Scan for the cell matching the given text and deliver its (x, y) coordinate at center. 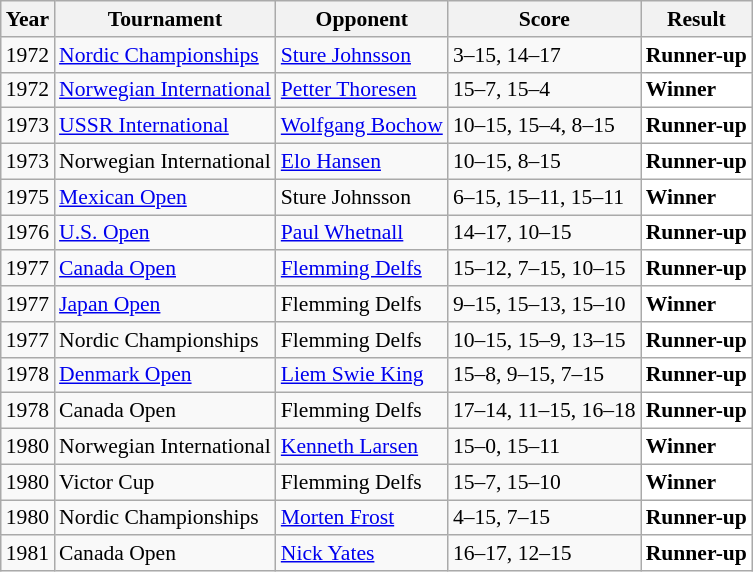
9–15, 15–13, 15–10 (544, 304)
14–17, 10–15 (544, 233)
1976 (28, 233)
Victor Cup (165, 482)
Opponent (362, 19)
6–15, 15–11, 15–11 (544, 197)
Morten Frost (362, 518)
Tournament (165, 19)
Score (544, 19)
Year (28, 19)
15–7, 15–4 (544, 90)
Mexican Open (165, 197)
1975 (28, 197)
1981 (28, 554)
16–17, 12–15 (544, 554)
Paul Whetnall (362, 233)
Result (696, 19)
Nick Yates (362, 554)
10–15, 8–15 (544, 162)
Elo Hansen (362, 162)
4–15, 7–15 (544, 518)
3–15, 14–17 (544, 55)
Liem Swie King (362, 375)
15–7, 15–10 (544, 482)
Japan Open (165, 304)
15–12, 7–15, 10–15 (544, 269)
15–8, 9–15, 7–15 (544, 375)
USSR International (165, 126)
15–0, 15–11 (544, 447)
Wolfgang Bochow (362, 126)
17–14, 11–15, 16–18 (544, 411)
Kenneth Larsen (362, 447)
Denmark Open (165, 375)
10–15, 15–9, 13–15 (544, 340)
10–15, 15–4, 8–15 (544, 126)
U.S. Open (165, 233)
Petter Thoresen (362, 90)
